Return [x, y] of the center of cell containing provided text 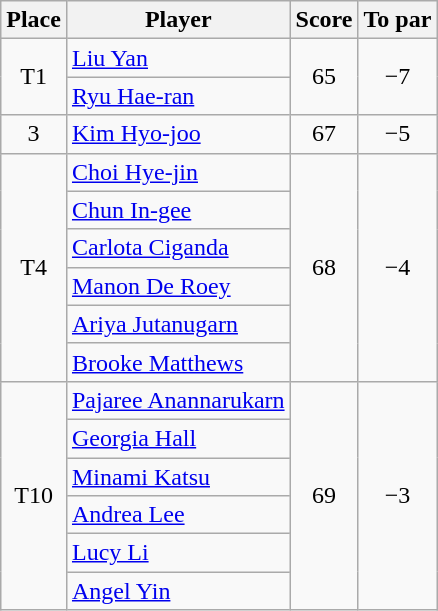
Choi Hye-jin [178, 172]
Ryu Hae-ran [178, 96]
68 [324, 267]
65 [324, 77]
−3 [398, 495]
67 [324, 134]
To par [398, 20]
Minami Katsu [178, 477]
Georgia Hall [178, 438]
Manon De Roey [178, 286]
69 [324, 495]
3 [34, 134]
Andrea Lee [178, 515]
Player [178, 20]
T4 [34, 267]
Score [324, 20]
−5 [398, 134]
Carlota Ciganda [178, 248]
Place [34, 20]
Brooke Matthews [178, 362]
Chun In-gee [178, 210]
Kim Hyo-joo [178, 134]
Lucy Li [178, 553]
Ariya Jutanugarn [178, 324]
Pajaree Anannarukarn [178, 400]
−7 [398, 77]
−4 [398, 267]
T10 [34, 495]
T1 [34, 77]
Liu Yan [178, 58]
Angel Yin [178, 591]
